Extract the (X, Y) coordinate from the center of the cell holding the provided text.  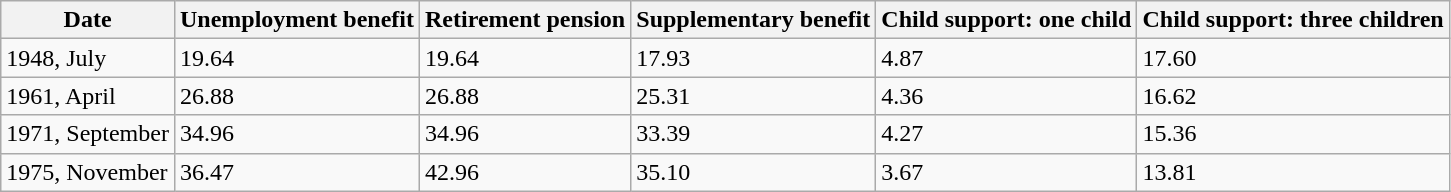
Retirement pension (524, 20)
Unemployment benefit (296, 20)
Date (88, 20)
33.39 (754, 134)
42.96 (524, 172)
4.87 (1006, 58)
35.10 (754, 172)
17.93 (754, 58)
Supplementary benefit (754, 20)
1961, April (88, 96)
4.36 (1006, 96)
1975, November (88, 172)
1948, July (88, 58)
Child support: three children (1293, 20)
36.47 (296, 172)
1971, September (88, 134)
15.36 (1293, 134)
25.31 (754, 96)
16.62 (1293, 96)
Child support: one child (1006, 20)
4.27 (1006, 134)
3.67 (1006, 172)
13.81 (1293, 172)
17.60 (1293, 58)
